Provide the [X, Y] coordinate of the cell's center where the given text is located.  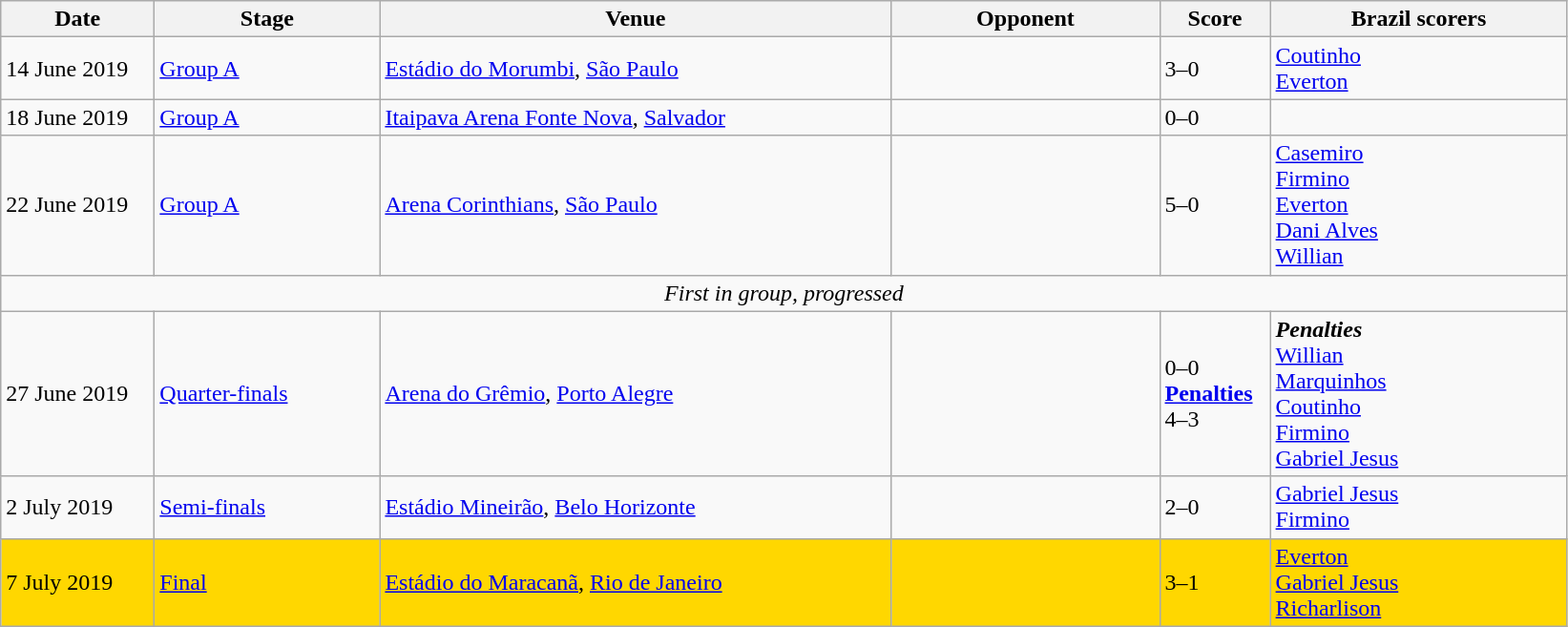
Arena do Grêmio, Porto Alegre [636, 393]
Estádio do Maracanã, Rio de Janeiro [636, 582]
3–1 [1215, 582]
18 June 2019 [78, 117]
Opponent [1025, 19]
Final [267, 582]
5–0 [1215, 205]
Arena Corinthians, São Paulo [636, 205]
Stage [267, 19]
Quarter-finals [267, 393]
Score [1215, 19]
2–0 [1215, 508]
Estádio Mineirão, Belo Horizonte [636, 508]
3–0 [1215, 69]
7 July 2019 [78, 582]
Semi-finals [267, 508]
First in group, progressed [784, 293]
Penalties Willian Marquinhos Coutinho Firmino Gabriel Jesus [1418, 393]
Casemiro Firmino Everton Dani Alves Willian [1418, 205]
Brazil scorers [1418, 19]
0–0 Penalties 4–3 [1215, 393]
22 June 2019 [78, 205]
Coutinho Everton [1418, 69]
0–0 [1215, 117]
Date [78, 19]
Itaipava Arena Fonte Nova, Salvador [636, 117]
2 July 2019 [78, 508]
Everton Gabriel Jesus Richarlison [1418, 582]
Estádio do Morumbi, São Paulo [636, 69]
27 June 2019 [78, 393]
Venue [636, 19]
14 June 2019 [78, 69]
Gabriel Jesus Firmino [1418, 508]
